Return [x, y] of the center of cell containing provided text 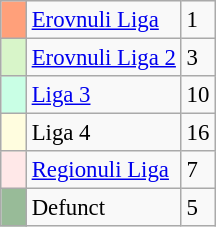
3 [198, 58]
Erovnuli Liga 2 [104, 58]
Regionuli Liga [104, 170]
10 [198, 95]
Liga 3 [104, 95]
Liga 4 [104, 133]
16 [198, 133]
1 [198, 20]
Erovnuli Liga [104, 20]
Defunct [104, 208]
5 [198, 208]
7 [198, 170]
